Capture the cell that displays the provided text and extract its [x, y] central coordinate. 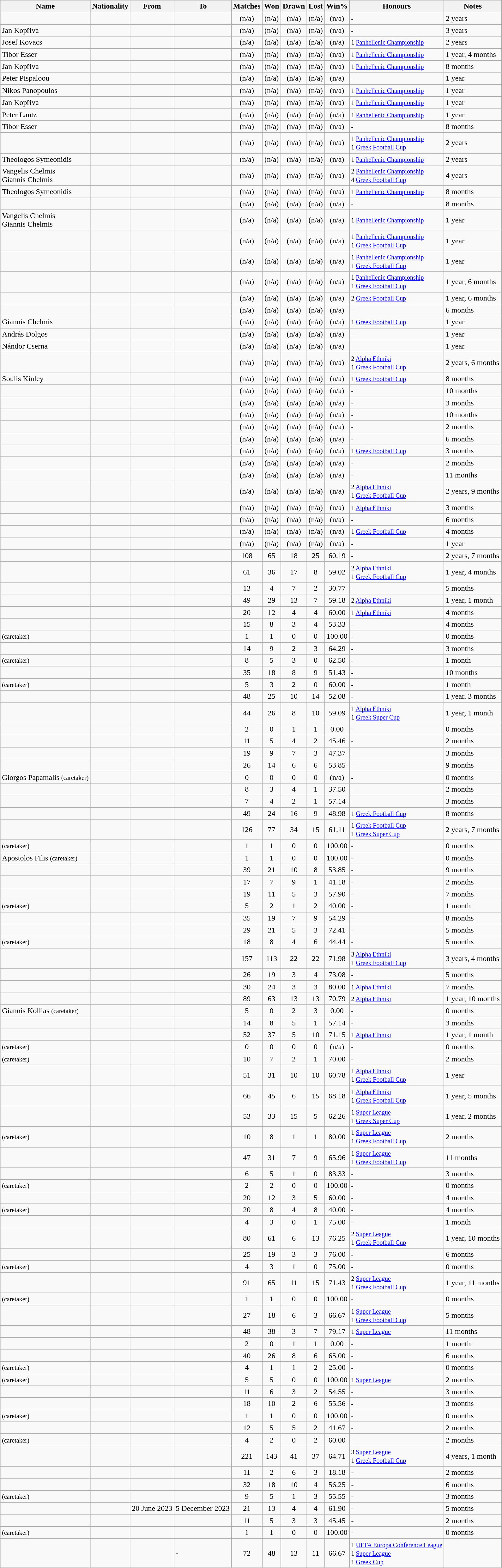
66 [247, 1096]
68.18 [337, 1096]
34 [294, 830]
1 Super League1 Greek Super Cup [397, 1116]
4 years, 1 month [473, 1456]
3 Super League1 Greek Football Cup [397, 1456]
41 [294, 1456]
157 [247, 958]
65.96 [337, 1157]
47 [247, 1157]
20 June 2023 [152, 1509]
1 year, 3 months [473, 696]
71.15 [337, 1035]
52.08 [337, 696]
From [152, 6]
Notes [473, 6]
44.44 [337, 942]
47.37 [337, 753]
62.26 [337, 1116]
Giannis Kollias (caretaker) [45, 1011]
33 [272, 1116]
113 [272, 958]
59.09 [337, 713]
55.55 [337, 1497]
60.19 [337, 556]
30 [247, 987]
1 year, 11 months [473, 1283]
56.25 [337, 1484]
48.98 [337, 813]
1 Alpha Ethniki1 Greek Super Cup [397, 713]
Peter Pispaloou [45, 78]
62.50 [337, 660]
Apostolos Filis (caretaker) [45, 858]
2 Greek Football Cup [397, 298]
Name [45, 6]
36 [272, 572]
59.18 [337, 600]
45.46 [337, 741]
63 [272, 999]
39 [247, 870]
41.67 [337, 1428]
61.11 [337, 830]
3 years, 4 months [473, 958]
40 [247, 1356]
30.77 [337, 588]
To [203, 6]
Nationality [110, 6]
89 [247, 999]
70.00 [337, 1059]
25.00 [337, 1368]
55.56 [337, 1404]
18.18 [337, 1472]
45.45 [337, 1521]
64.29 [337, 648]
51 [247, 1075]
Lost [316, 6]
1 Greek Football Cup1 Greek Super Cup [397, 830]
1 year, 5 months [473, 1096]
1 year, 2 months [473, 1116]
4 years [473, 176]
Honours [397, 6]
80 [247, 1238]
3 years [473, 30]
77 [272, 830]
45 [272, 1096]
Drawn [294, 6]
54.55 [337, 1392]
108 [247, 556]
44 [247, 713]
2 years, 9 months [473, 491]
Won [272, 6]
32 [247, 1484]
221 [247, 1456]
83.33 [337, 1174]
64.71 [337, 1456]
70.79 [337, 999]
71.43 [337, 1283]
37.50 [337, 789]
Peter Lantz [45, 114]
38 [272, 1332]
61.90 [337, 1509]
1 UEFA Europa Conference League 1 Super League1 Greek Cup [397, 1553]
Giorgos Papamalis (caretaker) [45, 777]
52 [247, 1035]
143 [272, 1456]
51.43 [337, 672]
Soulis Kinley [45, 379]
2 years, 6 months [473, 362]
5 December 2023 [203, 1509]
Josef Kovacs [45, 42]
16 [294, 813]
41.18 [337, 882]
2 Panhellenic Championship4 Greek Football Cup [397, 176]
Matches [247, 6]
76.00 [337, 1254]
59.02 [337, 572]
79.17 [337, 1332]
53 [247, 1116]
76.25 [337, 1238]
Nikos Panopoulos [45, 90]
91 [247, 1283]
András Dolgos [45, 334]
57.90 [337, 894]
Nándor Cserna [45, 346]
126 [247, 830]
54.29 [337, 918]
27 [247, 1315]
72 [247, 1553]
72.41 [337, 930]
Win% [337, 6]
65.00 [337, 1356]
Giannis Chelmis [45, 322]
3 Alpha Ethniki1 Greek Football Cup [397, 958]
53.33 [337, 624]
73.08 [337, 975]
60.78 [337, 1075]
71.98 [337, 958]
